Scan for the cell matching the given text and deliver its (X, Y) coordinate at center. 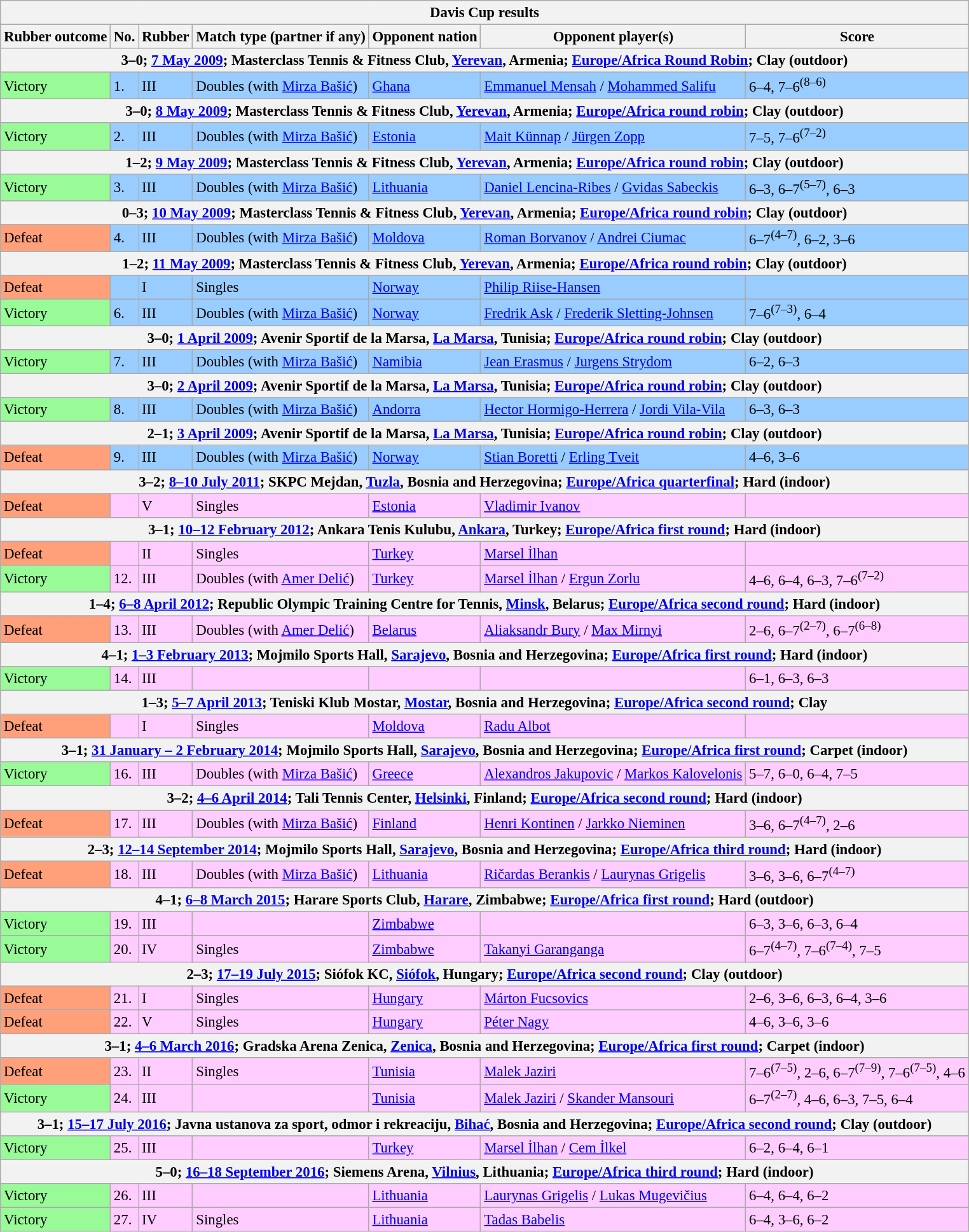
4–6, 6–4, 6–3, 7–6(7–2) (857, 579)
Márton Fucsovics (613, 999)
16. (125, 774)
1–2; 11 May 2009; Masterclass Tennis & Fitness Club, Yerevan, Armenia; Europe/Africa round robin; Clay (outdoor) (484, 263)
12. (125, 579)
6–3, 6–7(5–7), 6–3 (857, 187)
No. (125, 37)
Rubber outcome (56, 37)
2. (125, 137)
Ghana (425, 86)
Opponent nation (425, 37)
4–1; 1–3 February 2013; Mojmilo Sports Hall, Sarajevo, Bosnia and Herzegovina; Europe/Africa first round; Hard (indoor) (484, 655)
3–0; 8 May 2009; Masterclass Tennis & Fitness Club, Yerevan, Armenia; Europe/Africa round robin; Clay (outdoor) (484, 111)
7–6(7–3), 6–4 (857, 312)
4–6, 3–6 (857, 458)
8. (125, 410)
Henri Kontinen / Jarkko Nieminen (613, 824)
1–3; 5–7 April 2013; Teniski Klub Mostar, Mostar, Bosnia and Herzegovina; Europe/Africa second round; Clay (484, 703)
Philip Riise-Hansen (613, 287)
Greece (425, 774)
19. (125, 924)
4. (125, 238)
6–2, 6–3 (857, 362)
2–6, 6–7(2–7), 6–7(6–8) (857, 629)
Namibia (425, 362)
3–6, 3–6, 6–7(4–7) (857, 874)
Takanyi Garanganga (613, 949)
1–2; 9 May 2009; Masterclass Tennis & Fitness Club, Yerevan, Armenia; Europe/Africa round robin; Clay (outdoor) (484, 162)
24. (125, 1098)
Match type (partner if any) (281, 37)
3–1; 4–6 March 2016; Gradska Arena Zenica, Zenica, Bosnia and Herzegovina; Europe/Africa first round; Carpet (indoor) (484, 1046)
6–3, 3–6, 6–3, 6–4 (857, 924)
Laurynas Grigelis / Lukas Mugevičius (613, 1196)
13. (125, 629)
Malek Jaziri (613, 1071)
5–0; 16–18 September 2016; Siemens Arena, Vilnius, Lithuania; Europe/Africa third round; Hard (indoor) (484, 1172)
6–7(4–7), 6–2, 3–6 (857, 238)
6–3, 6–3 (857, 410)
25. (125, 1147)
5–7, 6–0, 6–4, 7–5 (857, 774)
Daniel Lencina-Ribes / Gvidas Sabeckis (613, 187)
26. (125, 1196)
Marsel İlhan / Ergun Zorlu (613, 579)
Mait Künnap / Jürgen Zopp (613, 137)
6–1, 6–3, 6–3 (857, 679)
3–0; 7 May 2009; Masterclass Tennis & Fitness Club, Yerevan, Armenia; Europe/Africa Round Robin; Clay (outdoor) (484, 60)
Marsel İlhan / Cem İlkel (613, 1147)
6–2, 6–4, 6–1 (857, 1147)
Hector Hormigo-Herrera / Jordi Vila-Vila (613, 410)
3–1; 15–17 July 2016; Javna ustanova za sport, odmor i rekreaciju, Bihać, Bosnia and Herzegovina; Europe/Africa second round; Clay (outdoor) (484, 1124)
Tadas Babelis (613, 1219)
7. (125, 362)
Belarus (425, 629)
Aliaksandr Bury / Max Mirnyi (613, 629)
Radu Albot (613, 726)
6. (125, 312)
18. (125, 874)
Vladimir Ivanov (613, 506)
Roman Borvanov / Andrei Ciumac (613, 238)
Jean Erasmus / Jurgens Strydom (613, 362)
9. (125, 458)
2–1; 3 April 2009; Avenir Sportif de la Marsa, La Marsa, Tunisia; Europe/Africa round robin; Clay (outdoor) (484, 434)
Malek Jaziri / Skander Mansouri (613, 1098)
6–7(4–7), 7–6(7–4), 7–5 (857, 949)
Score (857, 37)
3–1; 31 January – 2 February 2014; Mojmilo Sports Hall, Sarajevo, Bosnia and Herzegovina; Europe/Africa first round; Carpet (indoor) (484, 751)
20. (125, 949)
4–1; 6–8 March 2015; Harare Sports Club, Harare, Zimbabwe; Europe/Africa first round; Hard (outdoor) (484, 900)
17. (125, 824)
14. (125, 679)
Stian Boretti / Erling Tveit (613, 458)
Marsel İlhan (613, 553)
3. (125, 187)
Fredrik Ask / Frederik Sletting-Johnsen (613, 312)
6–7(2–7), 4–6, 6–3, 7–5, 6–4 (857, 1098)
2–3; 17–19 July 2015; Siófok KC, Siófok, Hungary; Europe/Africa second round; Clay (outdoor) (484, 974)
3–1; 10–12 February 2012; Ankara Tenis Kulubu, Ankara, Turkey; Europe/Africa first round; Hard (indoor) (484, 529)
3–2; 8–10 July 2011; SKPC Mejdan, Tuzla, Bosnia and Herzegovina; Europe/Africa quarterfinal; Hard (indoor) (484, 481)
Davis Cup results (484, 13)
7–6(7–5), 2–6, 6–7(7–9), 7–6(7–5), 4–6 (857, 1071)
Rubber (165, 37)
Opponent player(s) (613, 37)
3–6, 6–7(4–7), 2–6 (857, 824)
Finland (425, 824)
1. (125, 86)
23. (125, 1071)
2–6, 3–6, 6–3, 6–4, 3–6 (857, 999)
6–4, 7–6(8–6) (857, 86)
3–2; 4–6 April 2014; Tali Tennis Center, Helsinki, Finland; Europe/Africa second round; Hard (indoor) (484, 798)
27. (125, 1219)
3–0; 2 April 2009; Avenir Sportif de la Marsa, La Marsa, Tunisia; Europe/Africa round robin; Clay (outdoor) (484, 386)
6–4, 6–4, 6–2 (857, 1196)
7–5, 7–6(7–2) (857, 137)
Ričardas Berankis / Laurynas Grigelis (613, 874)
6–4, 3–6, 6–2 (857, 1219)
2–3; 12–14 September 2014; Mojmilo Sports Hall, Sarajevo, Bosnia and Herzegovina; Europe/Africa third round; Hard (indoor) (484, 849)
Alexandros Jakupovic / Markos Kalovelonis (613, 774)
1–4; 6–8 April 2012; Republic Olympic Training Centre for Tennis, Minsk, Belarus; Europe/Africa second round; Hard (indoor) (484, 604)
Andorra (425, 410)
22. (125, 1022)
Péter Nagy (613, 1022)
4–6, 3–6, 3–6 (857, 1022)
0–3; 10 May 2009; Masterclass Tennis & Fitness Club, Yerevan, Armenia; Europe/Africa round robin; Clay (outdoor) (484, 212)
3–0; 1 April 2009; Avenir Sportif de la Marsa, La Marsa, Tunisia; Europe/Africa round robin; Clay (outdoor) (484, 338)
21. (125, 999)
Emmanuel Mensah / Mohammed Salifu (613, 86)
